Identify which cell holds the provided text, then report its [X, Y] central coordinate. 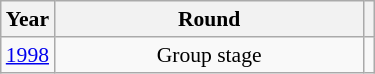
1998 [28, 55]
Round [209, 19]
Group stage [209, 55]
Year [28, 19]
